Pinpoint the cell where the given text exists, returning its [X, Y] midpoint coordinate. 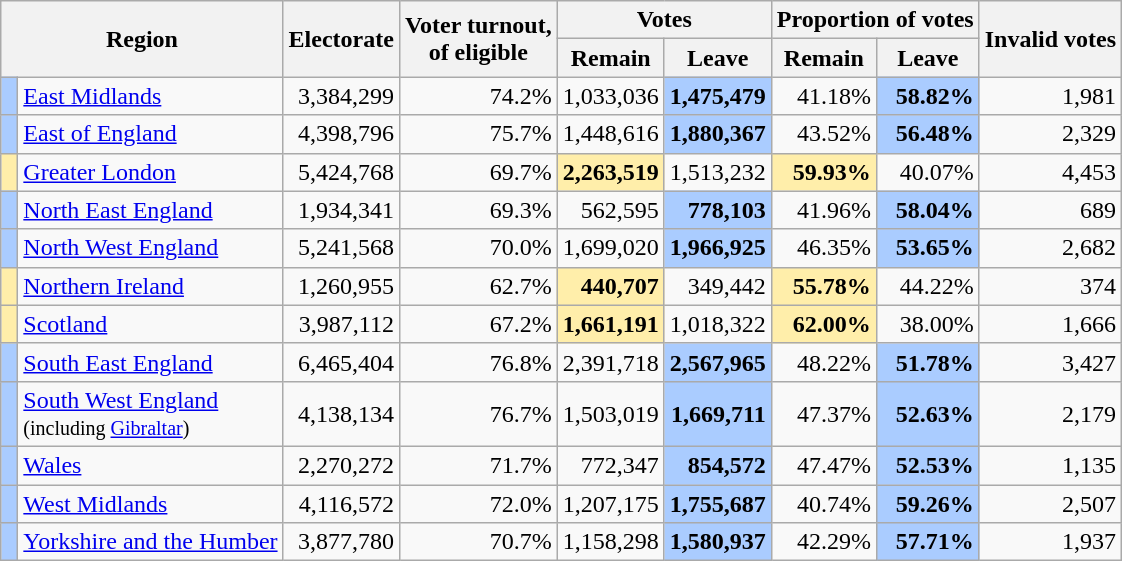
1,135 [1050, 465]
62.00% [824, 324]
56.48% [928, 134]
71.7% [478, 465]
3,427 [1050, 362]
4,398,796 [341, 134]
2,329 [1050, 134]
48.22% [824, 362]
2,270,272 [341, 465]
1,260,955 [341, 286]
38.00% [928, 324]
Electorate [341, 39]
3,987,112 [341, 324]
5,424,768 [341, 172]
76.8% [478, 362]
40.74% [824, 503]
1,966,925 [718, 248]
75.7% [478, 134]
5,241,568 [341, 248]
69.7% [478, 172]
3,384,299 [341, 96]
1,580,937 [718, 542]
854,572 [718, 465]
Greater London [150, 172]
4,116,572 [341, 503]
70.0% [478, 248]
Proportion of votes [875, 20]
East of England [150, 134]
47.47% [824, 465]
70.7% [478, 542]
1,033,036 [610, 96]
53.65% [928, 248]
778,103 [718, 210]
58.82% [928, 96]
6,465,404 [341, 362]
1,981 [1050, 96]
52.63% [928, 414]
1,475,479 [718, 96]
1,699,020 [610, 248]
41.18% [824, 96]
1,661,191 [610, 324]
Votes [664, 20]
1,018,322 [718, 324]
Scotland [150, 324]
1,934,341 [341, 210]
46.35% [824, 248]
Yorkshire and the Humber [150, 542]
East Midlands [150, 96]
Wales [150, 465]
55.78% [824, 286]
59.93% [824, 172]
2,507 [1050, 503]
689 [1050, 210]
51.78% [928, 362]
3,877,780 [341, 542]
North East England [150, 210]
2,682 [1050, 248]
2,263,519 [610, 172]
1,937 [1050, 542]
1,448,616 [610, 134]
2,567,965 [718, 362]
1,503,019 [610, 414]
Region [142, 39]
Invalid votes [1050, 39]
57.71% [928, 542]
562,595 [610, 210]
772,347 [610, 465]
2,391,718 [610, 362]
43.52% [824, 134]
42.29% [824, 542]
349,442 [718, 286]
40.07% [928, 172]
1,513,232 [718, 172]
374 [1050, 286]
62.7% [478, 286]
1,880,367 [718, 134]
44.22% [928, 286]
1,755,687 [718, 503]
West Midlands [150, 503]
Northern Ireland [150, 286]
52.53% [928, 465]
41.96% [824, 210]
1,158,298 [610, 542]
440,707 [610, 286]
47.37% [824, 414]
58.04% [928, 210]
1,207,175 [610, 503]
South West England (including Gibraltar) [150, 414]
Voter turnout, of eligible [478, 39]
North West England [150, 248]
4,453 [1050, 172]
2,179 [1050, 414]
76.7% [478, 414]
1,666 [1050, 324]
69.3% [478, 210]
1,669,711 [718, 414]
67.2% [478, 324]
72.0% [478, 503]
59.26% [928, 503]
4,138,134 [341, 414]
74.2% [478, 96]
South East England [150, 362]
